Provide the [X, Y] coordinate of the cell's center where the given text is located.  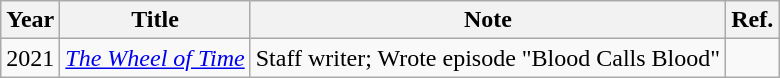
2021 [30, 58]
Year [30, 20]
Title [155, 20]
Note [488, 20]
Staff writer; Wrote episode "Blood Calls Blood" [488, 58]
The Wheel of Time [155, 58]
Ref. [752, 20]
